Return the (x, y) coordinate for the center point of the cell that contains the specified text.  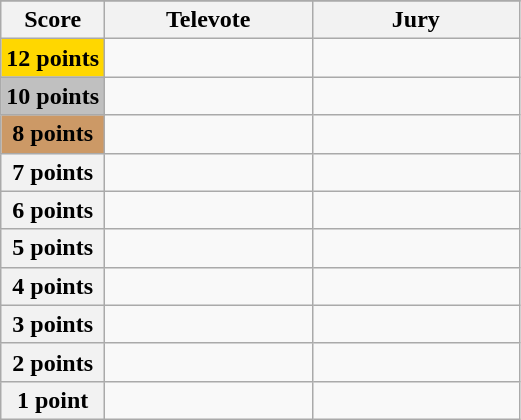
4 points (53, 286)
7 points (53, 172)
5 points (53, 248)
6 points (53, 210)
Jury (416, 20)
12 points (53, 58)
Score (53, 20)
1 point (53, 400)
10 points (53, 96)
2 points (53, 362)
8 points (53, 134)
3 points (53, 324)
Televote (209, 20)
